Provide the (x, y) coordinate of the cell's center where the given text is located.  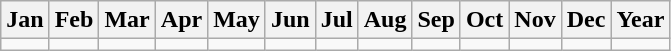
Jul (336, 20)
Sep (436, 20)
Nov (535, 20)
Aug (385, 20)
Jan (25, 20)
Year (640, 20)
Feb (74, 20)
Oct (484, 20)
May (237, 20)
Mar (127, 20)
Jun (290, 20)
Dec (586, 20)
Apr (181, 20)
